Pinpoint the cell where the given text exists, returning its (x, y) midpoint coordinate. 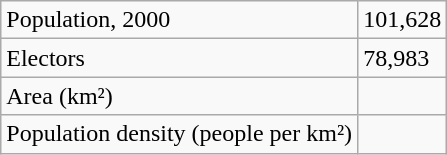
78,983 (402, 58)
Electors (180, 58)
Area (km²) (180, 96)
Population density (people per km²) (180, 134)
Population, 2000 (180, 20)
101,628 (402, 20)
